Provide the [X, Y] coordinate of the cell's center where the given text is located.  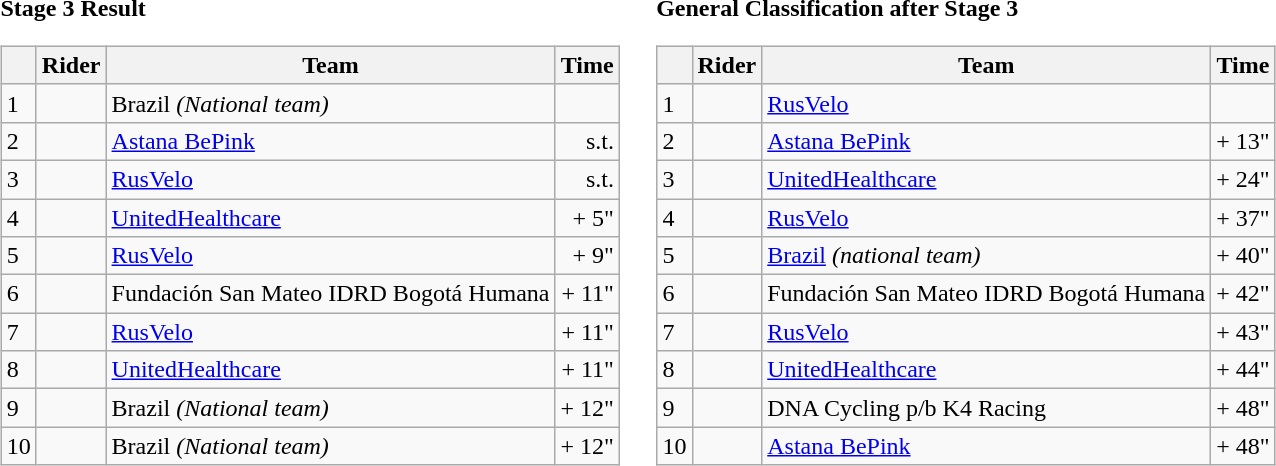
+ 9" [587, 256]
DNA Cycling p/b K4 Racing [986, 408]
+ 40" [1243, 256]
+ 42" [1243, 294]
Brazil (national team) [986, 256]
+ 44" [1243, 370]
+ 24" [1243, 179]
+ 13" [1243, 141]
+ 43" [1243, 332]
+ 5" [587, 217]
+ 37" [1243, 217]
